Scan for the cell matching the given text and deliver its (x, y) coordinate at center. 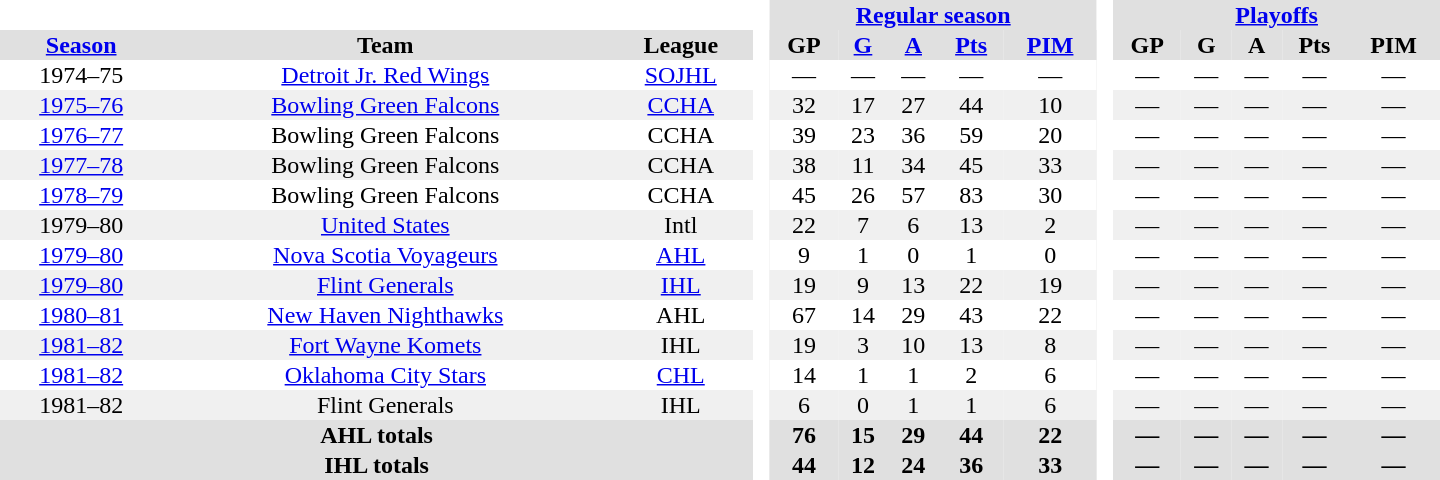
7 (863, 225)
1977–78 (81, 165)
59 (972, 135)
34 (913, 165)
20 (1050, 135)
Team (385, 45)
1980–81 (81, 315)
New Haven Nighthawks (385, 315)
AHL totals (376, 435)
26 (863, 195)
CHL (680, 375)
17 (863, 105)
57 (913, 195)
83 (972, 195)
IHL totals (376, 465)
1975–76 (81, 105)
League (680, 45)
30 (1050, 195)
1978–79 (81, 195)
3 (863, 345)
Season (81, 45)
1976–77 (81, 135)
Oklahoma City Stars (385, 375)
67 (804, 315)
Regular season (933, 15)
76 (804, 435)
27 (913, 105)
1974–75 (81, 75)
United States (385, 225)
24 (913, 465)
Detroit Jr. Red Wings (385, 75)
38 (804, 165)
Nova Scotia Voyageurs (385, 255)
32 (804, 105)
Intl (680, 225)
Playoffs (1276, 15)
39 (804, 135)
SOJHL (680, 75)
12 (863, 465)
23 (863, 135)
43 (972, 315)
15 (863, 435)
11 (863, 165)
Fort Wayne Komets (385, 345)
8 (1050, 345)
